Return the (x, y) coordinate for the center point of the cell that contains the specified text.  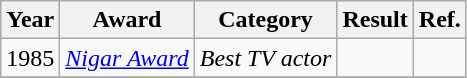
1985 (30, 58)
Best TV actor (266, 58)
Result (375, 20)
Category (266, 20)
Ref. (440, 20)
Nigar Award (127, 58)
Year (30, 20)
Award (127, 20)
